Capture the cell that displays the provided text and extract its (x, y) central coordinate. 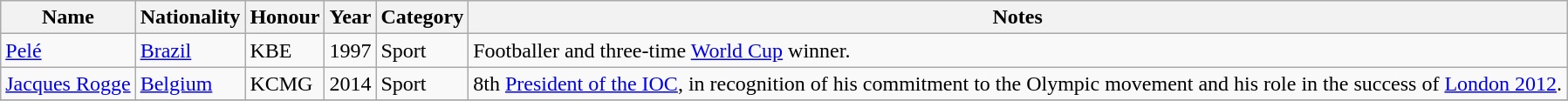
Year (351, 17)
2014 (351, 84)
8th President of the IOC, in recognition of his commitment to the Olympic movement and his role in the success of London 2012. (1017, 84)
KCMG (284, 84)
Honour (284, 17)
Notes (1017, 17)
Category (422, 17)
Footballer and three-time World Cup winner. (1017, 50)
Nationality (190, 17)
Jacques Rogge (68, 84)
Belgium (190, 84)
KBE (284, 50)
Name (68, 17)
Pelé (68, 50)
Brazil (190, 50)
1997 (351, 50)
